Return the (X, Y) coordinate for the center point of the cell that contains the specified text.  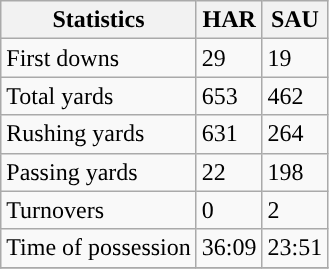
653 (229, 96)
SAU (295, 20)
Time of possession (99, 248)
2 (295, 210)
Passing yards (99, 172)
462 (295, 96)
29 (229, 58)
First downs (99, 58)
198 (295, 172)
Rushing yards (99, 134)
631 (229, 134)
22 (229, 172)
0 (229, 210)
36:09 (229, 248)
HAR (229, 20)
264 (295, 134)
19 (295, 58)
Total yards (99, 96)
Turnovers (99, 210)
23:51 (295, 248)
Statistics (99, 20)
